Provide the [x, y] coordinate of the cell's center where the given text is located.  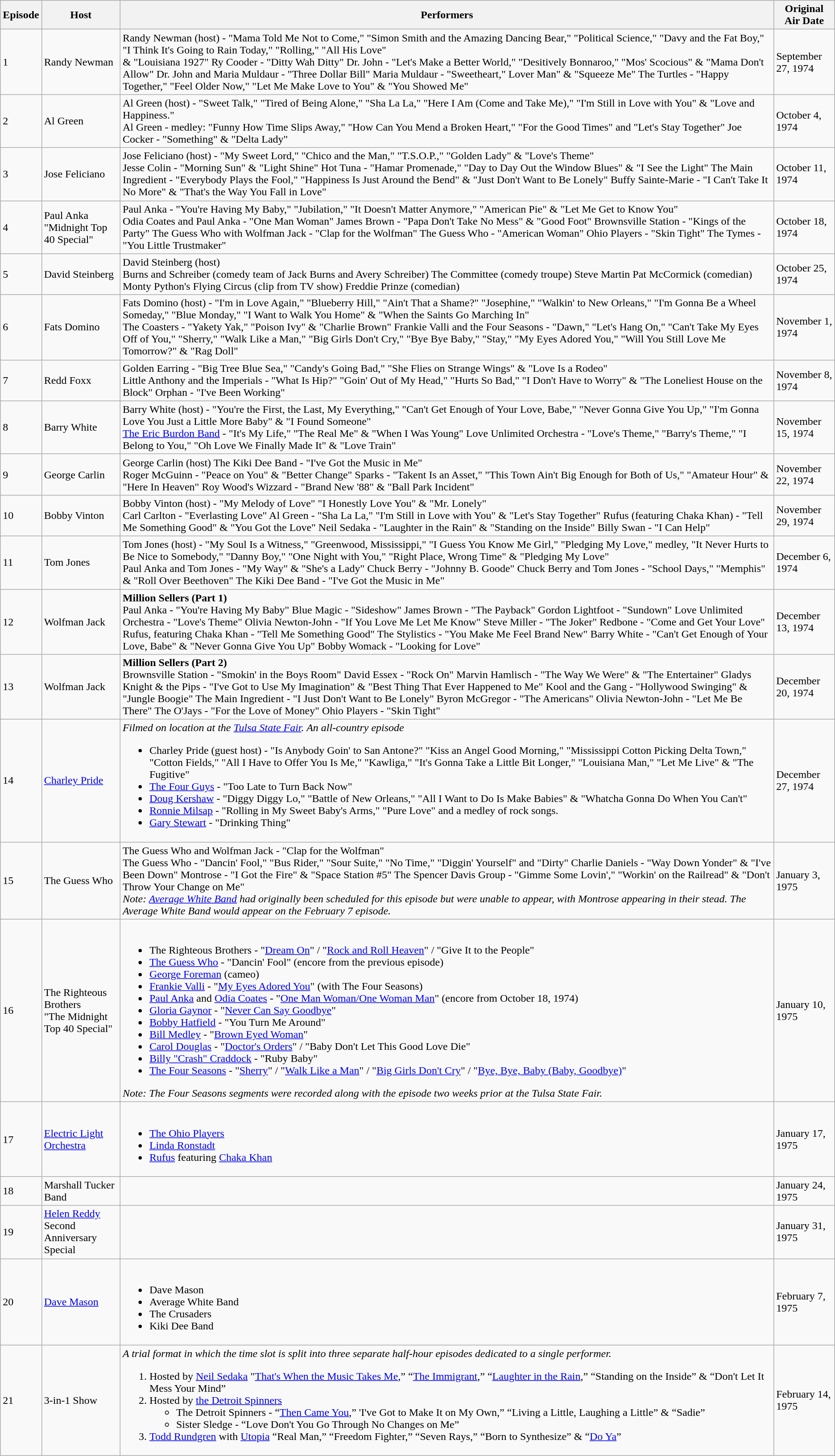
December 13, 1974 [805, 622]
3 [21, 174]
7 [21, 380]
6 [21, 327]
3-in-1 Show [81, 1400]
Marshall Tucker Band [81, 1191]
Original Air Date [805, 15]
2 [21, 121]
October 11, 1974 [805, 174]
Episode [21, 15]
December 27, 1974 [805, 781]
Performers [447, 15]
Dave MasonAverage White BandThe CrusadersKiki Dee Band [447, 1302]
January 3, 1975 [805, 881]
December 6, 1974 [805, 563]
The Guess Who [81, 881]
14 [21, 781]
Randy Newman [81, 62]
13 [21, 687]
19 [21, 1232]
Jose Feliciano [81, 174]
Helen ReddySecond Anniversary Special [81, 1232]
January 10, 1975 [805, 1011]
17 [21, 1139]
Electric Light Orchestra [81, 1139]
5 [21, 274]
November 8, 1974 [805, 380]
November 29, 1974 [805, 515]
Redd Foxx [81, 380]
15 [21, 881]
16 [21, 1011]
21 [21, 1400]
The Ohio PlayersLinda RonstadtRufus featuring Chaka Khan [447, 1139]
Barry White [81, 427]
Fats Domino [81, 327]
February 7, 1975 [805, 1302]
Al Green [81, 121]
Host [81, 15]
The Righteous Brothers"The Midnight Top 40 Special" [81, 1011]
February 14, 1975 [805, 1400]
18 [21, 1191]
Dave Mason [81, 1302]
9 [21, 474]
1 [21, 62]
December 20, 1974 [805, 687]
January 17, 1975 [805, 1139]
September 27, 1974 [805, 62]
January 24, 1975 [805, 1191]
November 22, 1974 [805, 474]
8 [21, 427]
David Steinberg [81, 274]
January 31, 1975 [805, 1232]
George Carlin [81, 474]
Bobby Vinton [81, 515]
November 1, 1974 [805, 327]
10 [21, 515]
November 15, 1974 [805, 427]
October 25, 1974 [805, 274]
4 [21, 227]
October 18, 1974 [805, 227]
October 4, 1974 [805, 121]
Paul Anka"Midnight Top 40 Special" [81, 227]
Tom Jones [81, 563]
20 [21, 1302]
12 [21, 622]
11 [21, 563]
Charley Pride [81, 781]
